Return the (X, Y) coordinate for the center point of the cell that contains the specified text.  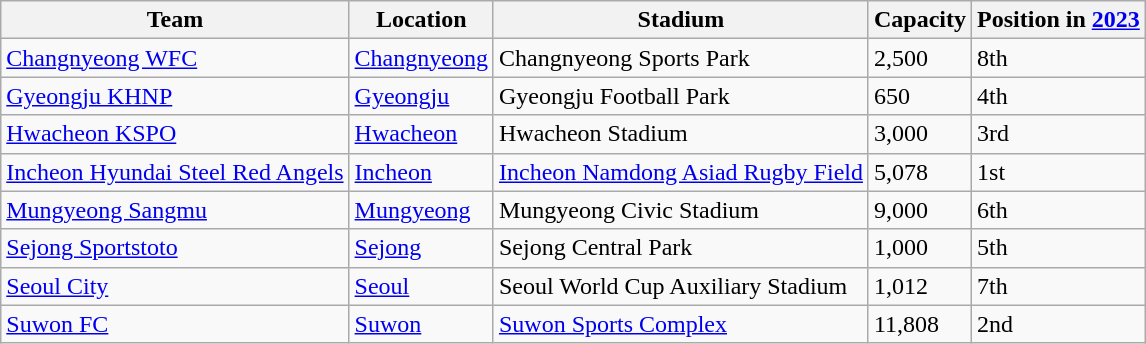
Team (175, 20)
11,808 (920, 324)
2,500 (920, 58)
Sejong Central Park (680, 248)
4th (1059, 96)
Suwon FC (175, 324)
Gyeongju Football Park (680, 96)
Mungyeong Sangmu (175, 210)
Stadium (680, 20)
Gyeongju KHNP (175, 96)
Suwon (421, 324)
1,000 (920, 248)
8th (1059, 58)
3,000 (920, 134)
Hwacheon KSPO (175, 134)
Gyeongju (421, 96)
Changnyeong WFC (175, 58)
Hwacheon Stadium (680, 134)
1,012 (920, 286)
Mungyeong Civic Stadium (680, 210)
Capacity (920, 20)
1st (1059, 172)
Incheon (421, 172)
Incheon Hyundai Steel Red Angels (175, 172)
Sejong (421, 248)
5,078 (920, 172)
9,000 (920, 210)
7th (1059, 286)
Seoul (421, 286)
Location (421, 20)
6th (1059, 210)
Mungyeong (421, 210)
2nd (1059, 324)
Changnyeong (421, 58)
5th (1059, 248)
Seoul City (175, 286)
650 (920, 96)
Changnyeong Sports Park (680, 58)
Incheon Namdong Asiad Rugby Field (680, 172)
3rd (1059, 134)
Sejong Sportstoto (175, 248)
Hwacheon (421, 134)
Seoul World Cup Auxiliary Stadium (680, 286)
Position in 2023 (1059, 20)
Suwon Sports Complex (680, 324)
